Provide the (x, y) coordinate of the cell's center where the given text is located.  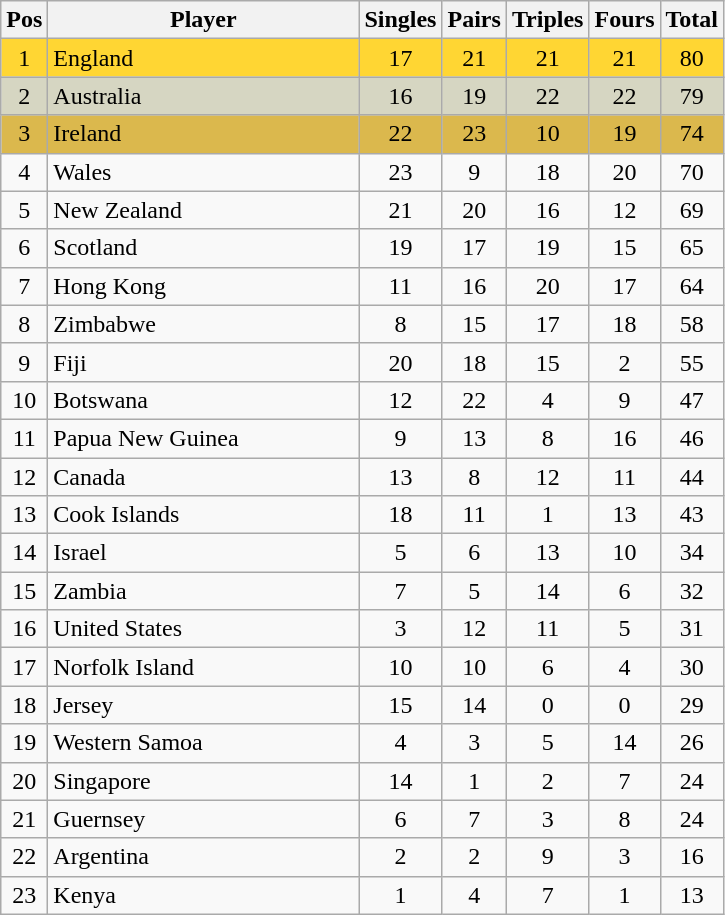
29 (692, 705)
Argentina (204, 857)
New Zealand (204, 210)
47 (692, 400)
Zimbabwe (204, 324)
70 (692, 172)
Israel (204, 553)
69 (692, 210)
31 (692, 629)
Singapore (204, 781)
74 (692, 134)
Jersey (204, 705)
Fours (624, 20)
26 (692, 743)
Ireland (204, 134)
30 (692, 667)
United States (204, 629)
Australia (204, 96)
Papua New Guinea (204, 438)
46 (692, 438)
Cook Islands (204, 515)
34 (692, 553)
44 (692, 477)
Fiji (204, 362)
65 (692, 248)
Player (204, 20)
Hong Kong (204, 286)
Kenya (204, 895)
58 (692, 324)
64 (692, 286)
32 (692, 591)
55 (692, 362)
Triples (548, 20)
Wales (204, 172)
Zambia (204, 591)
43 (692, 515)
Scotland (204, 248)
Singles (400, 20)
Guernsey (204, 819)
Botswana (204, 400)
79 (692, 96)
England (204, 58)
Total (692, 20)
80 (692, 58)
Pos (24, 20)
Norfolk Island (204, 667)
Pairs (474, 20)
Canada (204, 477)
Western Samoa (204, 743)
